Capture the cell that displays the provided text and extract its [X, Y] central coordinate. 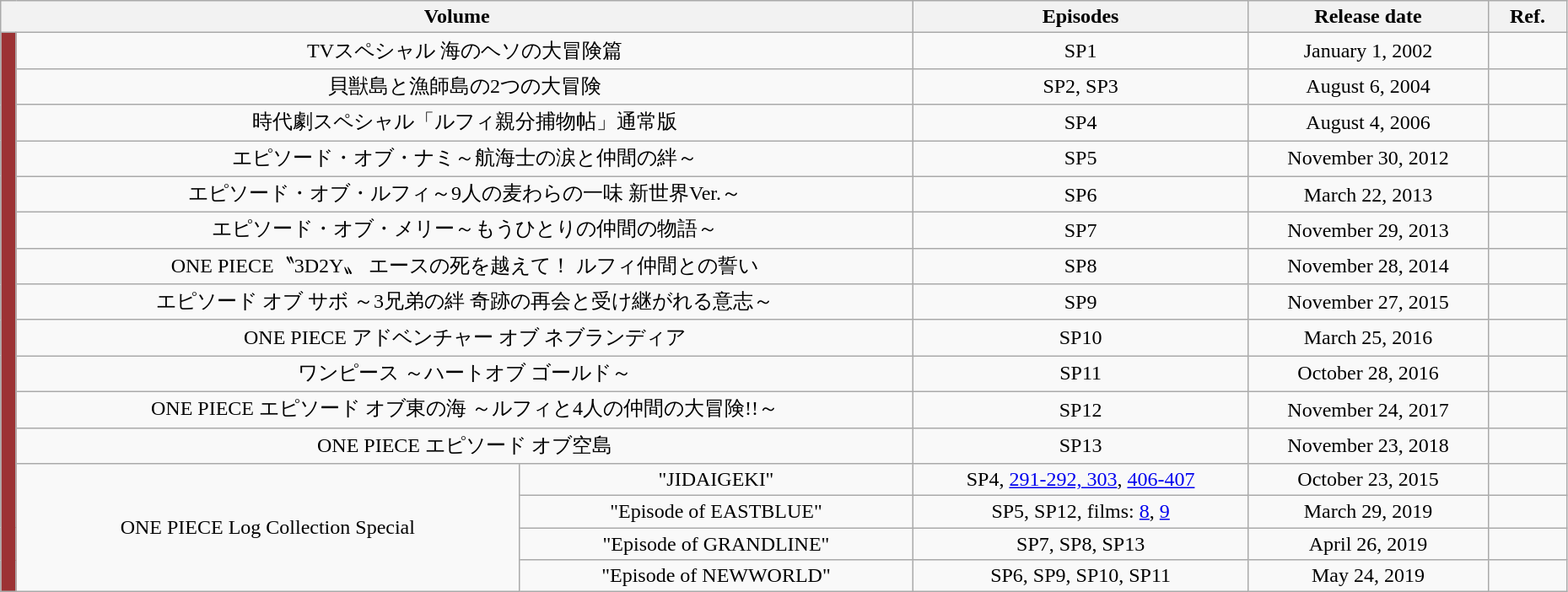
"JIDAIGEKI" [715, 480]
ONE PIECE エピソード オブ東の海 ～ルフィと4人の仲間の大冒険!!～ [464, 410]
ONE PIECE Log Collection Special [267, 528]
エピソード・オブ・ナミ～航海士の涙と仲間の絆～ [464, 159]
August 4, 2006 [1368, 123]
November 27, 2015 [1368, 302]
エピソード・オブ・メリー～もうひとりの仲間の物語～ [464, 231]
November 30, 2012 [1368, 159]
ワンピース ～ハートオブ ゴールド～ [464, 374]
SP1 [1081, 51]
SP4 [1081, 123]
SP7 [1081, 231]
Episodes [1081, 17]
March 29, 2019 [1368, 512]
Volume [457, 17]
TVスペシャル 海のヘソの大冒険篇 [464, 51]
November 24, 2017 [1368, 410]
SP7, SP8, SP13 [1081, 544]
SP13 [1081, 445]
SP9 [1081, 302]
時代劇スペシャル「ルフィ親分捕物帖」通常版 [464, 123]
SP5 [1081, 159]
January 1, 2002 [1368, 51]
貝獣島と漁師島の2つの大冒険 [464, 86]
SP12 [1081, 410]
April 26, 2019 [1368, 544]
SP5, SP12, films: 8, 9 [1081, 512]
August 6, 2004 [1368, 86]
SP4, 291-292, 303, 406-407 [1081, 480]
SP8 [1081, 266]
November 28, 2014 [1368, 266]
November 29, 2013 [1368, 231]
October 23, 2015 [1368, 480]
エピソード・オブ・ルフィ～9人の麦わらの一味 新世界Ver.～ [464, 194]
SP11 [1081, 374]
Release date [1368, 17]
"Episode of EASTBLUE" [715, 512]
ONE PIECE アドベンチャー オブ ネブランディア [464, 337]
エピソード オブ サボ ～3兄弟の絆 奇跡の再会と受け継がれる意志～ [464, 302]
SP10 [1081, 337]
March 22, 2013 [1368, 194]
March 25, 2016 [1368, 337]
"Episode of NEWWORLD" [715, 576]
ONE PIECE〝3D2Y〟 エースの死を越えて！ ルフィ仲間との誓い [464, 266]
May 24, 2019 [1368, 576]
Ref. [1528, 17]
SP2, SP3 [1081, 86]
ONE PIECE エピソード オブ空島 [464, 445]
SP6, SP9, SP10, SP11 [1081, 576]
October 28, 2016 [1368, 374]
SP6 [1081, 194]
November 23, 2018 [1368, 445]
"Episode of GRANDLINE" [715, 544]
